For the text-containing cell, return its midpoint in [x, y] coordinate format. 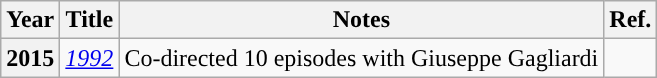
Notes [362, 20]
Co-directed 10 episodes with Giuseppe Gagliardi [362, 58]
2015 [30, 58]
Year [30, 20]
Ref. [630, 20]
1992 [90, 58]
Title [90, 20]
